Return the [x, y] coordinate for the center point of the cell that contains the specified text.  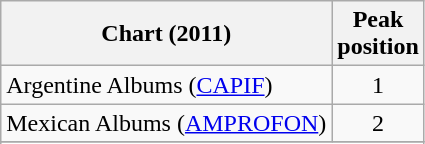
Peakposition [378, 34]
1 [378, 85]
Argentine Albums (CAPIF) [166, 85]
Mexican Albums (AMPROFON) [166, 123]
Chart (2011) [166, 34]
2 [378, 123]
